Identify which cell holds the provided text, then report its (x, y) central coordinate. 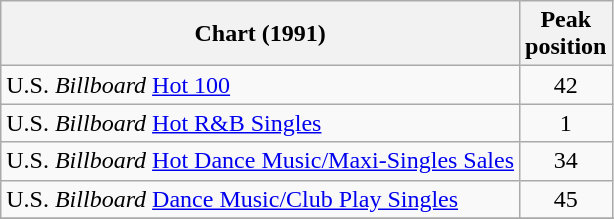
42 (566, 85)
U.S. Billboard Dance Music/Club Play Singles (260, 199)
Chart (1991) (260, 34)
34 (566, 161)
45 (566, 199)
Peakposition (566, 34)
U.S. Billboard Hot 100 (260, 85)
1 (566, 123)
U.S. Billboard Hot R&B Singles (260, 123)
U.S. Billboard Hot Dance Music/Maxi-Singles Sales (260, 161)
